Provide the (x, y) coordinate of the cell's center where the given text is located.  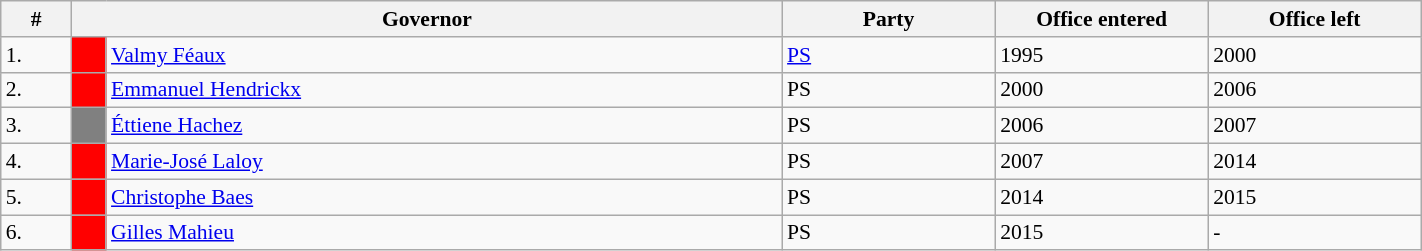
Valmy Féaux (444, 55)
Marie-José Laloy (444, 162)
# (36, 19)
Office left (1314, 19)
1. (36, 55)
3. (36, 126)
6. (36, 233)
1995 (1102, 55)
Office entered (1102, 19)
2. (36, 90)
Gilles Mahieu (444, 233)
Governor (427, 19)
Party (888, 19)
4. (36, 162)
- (1314, 233)
Christophe Baes (444, 197)
Emmanuel Hendrickx (444, 90)
Éttiene Hachez (444, 126)
5. (36, 197)
